Provide the (X, Y) coordinate of the cell's center where the given text is located.  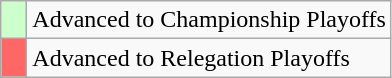
Advanced to Relegation Playoffs (210, 58)
Advanced to Championship Playoffs (210, 20)
